Determine the [X, Y] coordinate at the center of the cell enclosing the given text.  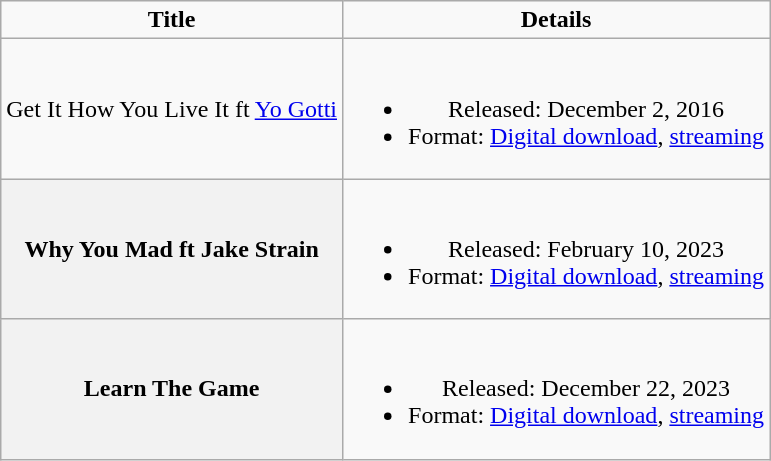
Why You Mad ft Jake Strain [172, 249]
Details [556, 20]
Learn The Game [172, 389]
Title [172, 20]
Released: December 22, 2023Format: Digital download, streaming [556, 389]
Get It How You Live It ft Yo Gotti [172, 109]
Released: February 10, 2023Format: Digital download, streaming [556, 249]
Released: December 2, 2016Format: Digital download, streaming [556, 109]
